Find where the given text appears and provide that cell's center as (X, Y) coordinate. 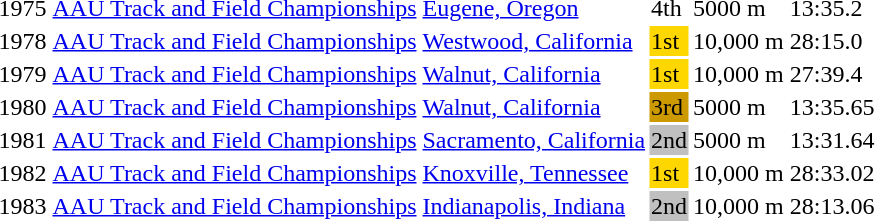
Knoxville, Tennessee (534, 173)
Indianapolis, Indiana (534, 206)
3rd (670, 107)
Sacramento, California (534, 140)
Westwood, California (534, 41)
